Detect which cell encompasses the target text, then output its (x, y) center coordinate. 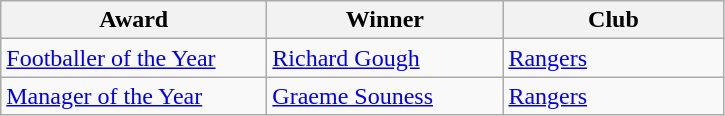
Manager of the Year (134, 96)
Award (134, 20)
Club (614, 20)
Richard Gough (385, 58)
Footballer of the Year (134, 58)
Winner (385, 20)
Graeme Souness (385, 96)
